Find where the given text appears and provide that cell's center as [x, y] coordinate. 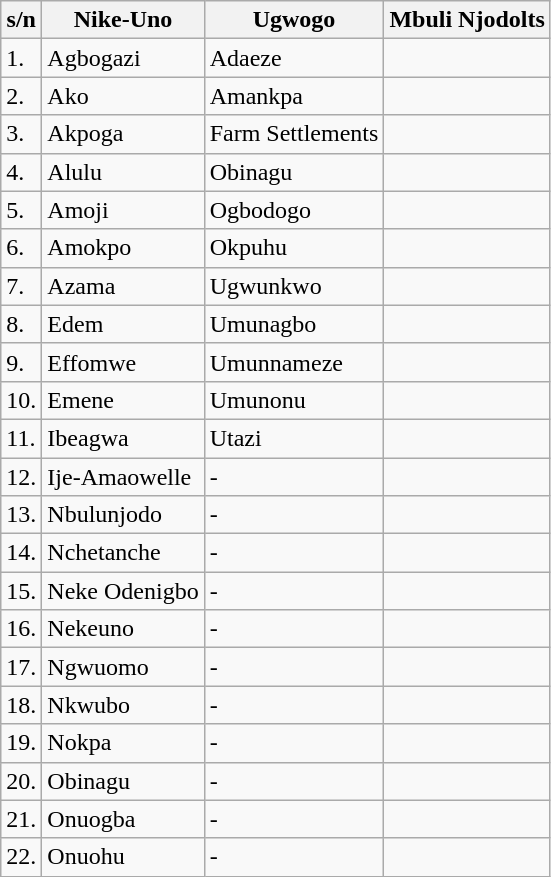
s/n [22, 20]
Akpoga [123, 134]
Azama [123, 286]
Farm Settlements [294, 134]
11. [22, 438]
Ugwunkwo [294, 286]
3. [22, 134]
8. [22, 324]
Nbulunjodo [123, 515]
4. [22, 172]
9. [22, 362]
Ugwogo [294, 20]
Ogbodogo [294, 210]
Emene [123, 400]
12. [22, 477]
Agbogazi [123, 58]
2. [22, 96]
Umunagbo [294, 324]
Umunnameze [294, 362]
Okpuhu [294, 248]
Umunonu [294, 400]
Nekeuno [123, 629]
17. [22, 667]
Ije-Amaowelle [123, 477]
Onuogba [123, 819]
20. [22, 781]
22. [22, 857]
Ngwuomo [123, 667]
Nchetanche [123, 553]
13. [22, 515]
Mbuli Njodolts [467, 20]
18. [22, 705]
16. [22, 629]
1. [22, 58]
Onuohu [123, 857]
Ako [123, 96]
10. [22, 400]
15. [22, 591]
Alulu [123, 172]
Adaeze [294, 58]
Nkwubo [123, 705]
Effomwe [123, 362]
5. [22, 210]
21. [22, 819]
Nokpa [123, 743]
Neke Odenigbo [123, 591]
Amokpo [123, 248]
Edem [123, 324]
14. [22, 553]
7. [22, 286]
Ibeagwa [123, 438]
Nike-Uno [123, 20]
Amankpa [294, 96]
6. [22, 248]
Utazi [294, 438]
19. [22, 743]
Amoji [123, 210]
